Extract the [x, y] coordinate from the center of the cell holding the provided text.  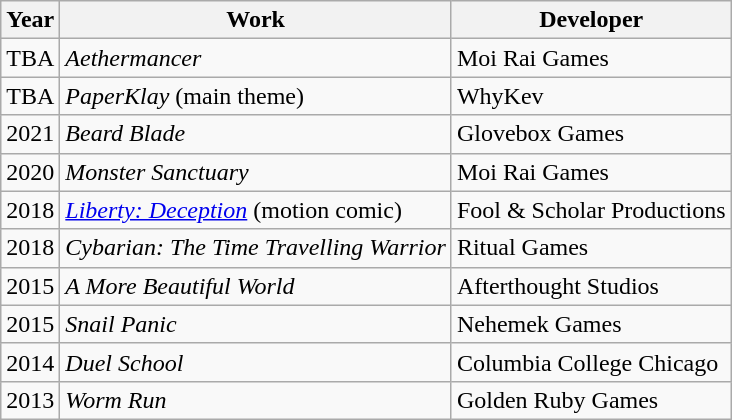
Golden Ruby Games [591, 400]
Liberty: Deception (motion comic) [256, 210]
Year [30, 20]
PaperKlay (main theme) [256, 96]
2021 [30, 134]
Developer [591, 20]
Aethermancer [256, 58]
Ritual Games [591, 248]
Glovebox Games [591, 134]
Afterthought Studios [591, 286]
Work [256, 20]
Fool & Scholar Productions [591, 210]
Duel School [256, 362]
2013 [30, 400]
2020 [30, 172]
2014 [30, 362]
Cybarian: The Time Travelling Warrior [256, 248]
Snail Panic [256, 324]
Nehemek Games [591, 324]
Beard Blade [256, 134]
WhyKev [591, 96]
Worm Run [256, 400]
Columbia College Chicago [591, 362]
A More Beautiful World [256, 286]
Monster Sanctuary [256, 172]
